Detect which cell encompasses the target text, then output its [X, Y] center coordinate. 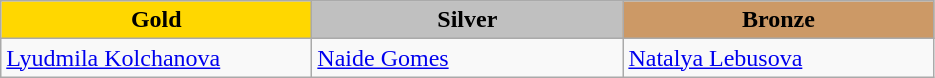
Natalya Lebusova [778, 58]
Silver [468, 20]
Bronze [778, 20]
Lyudmila Kolchanova [156, 58]
Gold [156, 20]
Naide Gomes [468, 58]
